Locate the cell with the specified text and output its (x, y) center coordinate. 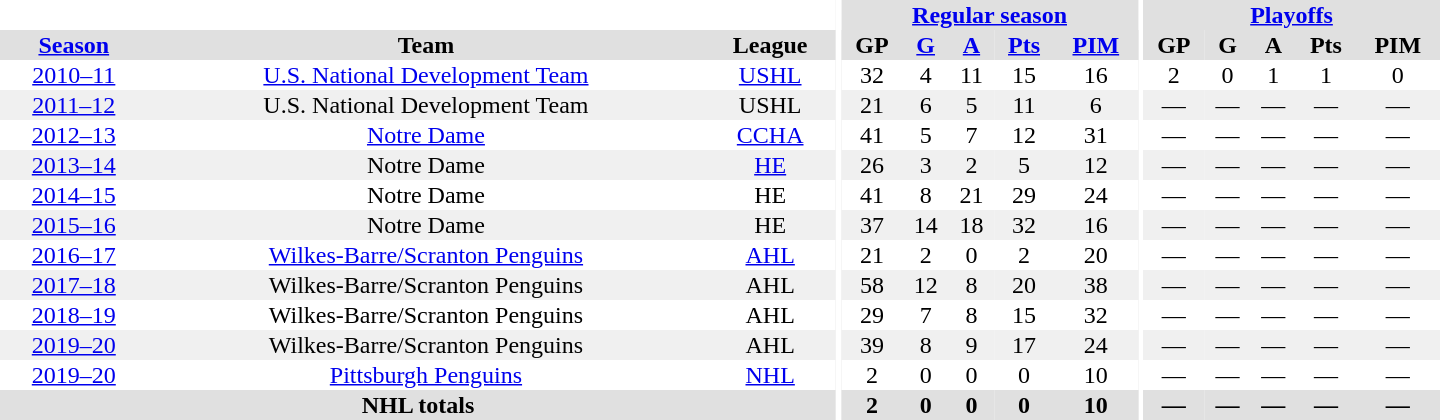
38 (1096, 285)
Playoffs (1292, 15)
26 (872, 165)
3 (926, 165)
Season (74, 45)
Team (426, 45)
NHL totals (418, 405)
2015–16 (74, 225)
2010–11 (74, 75)
17 (1024, 345)
4 (926, 75)
31 (1096, 135)
14 (926, 225)
Regular season (990, 15)
2017–18 (74, 285)
2013–14 (74, 165)
58 (872, 285)
9 (972, 345)
2018–19 (74, 315)
2011–12 (74, 105)
37 (872, 225)
Pittsburgh Penguins (426, 375)
18 (972, 225)
CCHA (770, 135)
2014–15 (74, 195)
2012–13 (74, 135)
2016–17 (74, 255)
League (770, 45)
NHL (770, 375)
39 (872, 345)
